Scan for the cell matching the given text and deliver its [x, y] coordinate at center. 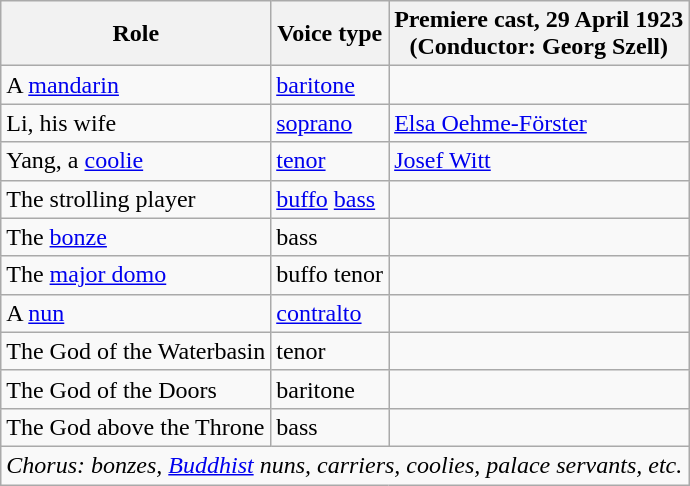
Elsa Oehme-Förster [539, 123]
A mandarin [136, 85]
Josef Witt [539, 161]
The God above the Throne [136, 427]
Voice type [330, 34]
The bonze [136, 237]
The strolling player [136, 199]
A nun [136, 313]
contralto [330, 313]
Li, his wife [136, 123]
buffo tenor [330, 275]
Yang, a coolie [136, 161]
soprano [330, 123]
The God of the Doors [136, 389]
Premiere cast, 29 April 1923 (Conductor: Georg Szell) [539, 34]
The major domo [136, 275]
Role [136, 34]
The God of the Waterbasin [136, 351]
Chorus: bonzes, Buddhist nuns, carriers, coolies, palace servants, etc. [345, 465]
buffo bass [330, 199]
